Detect which cell encompasses the target text, then output its [X, Y] center coordinate. 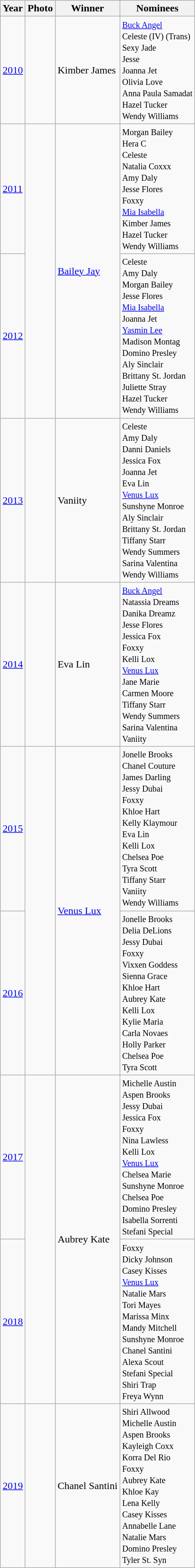
2011 [13, 189]
Aubrey Kate [88, 1239]
2015 [13, 828]
Eva Lin [88, 665]
Winner [88, 8]
Year [13, 8]
Kimber James [88, 70]
Morgan Bailey Hera C CelesteNatalia Coxxx Amy DalyJesse FloresFoxxy Mia IsabellaKimber JamesHazel TuckerWendy Williams [157, 189]
Venus Lux [88, 911]
2014 [13, 665]
2018 [13, 1321]
2010 [13, 70]
2012 [13, 336]
2019 [13, 1485]
Buck AngelCeleste (IV) (Trans)Sexy JadeJesseJoanna JetOlivia LoveAnna Paula Samadat Hazel TuckerWendy Williams [157, 70]
Nominees [157, 8]
Vaniity [88, 500]
2013 [13, 500]
Bailey Jay [88, 271]
2017 [13, 1157]
Photo [41, 8]
Chanel Santini [88, 1485]
2016 [13, 993]
